Locate the cell with the specified text and output its [X, Y] center coordinate. 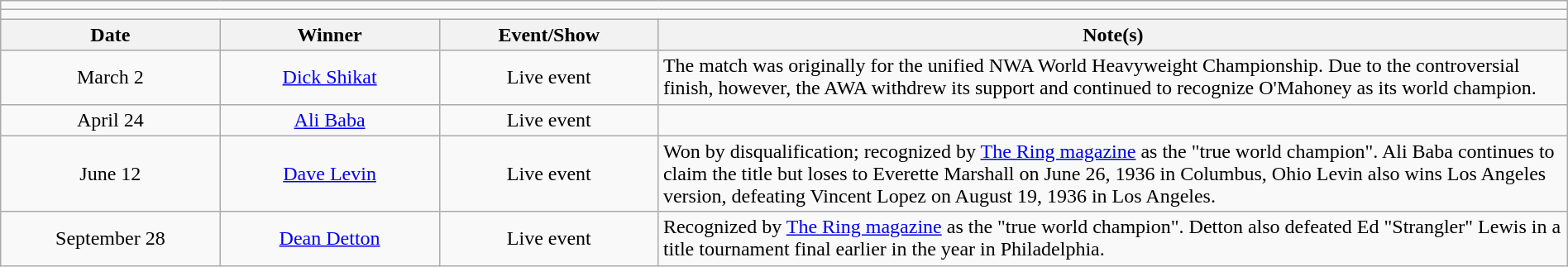
Note(s) [1113, 35]
Winner [329, 35]
Event/Show [549, 35]
Date [111, 35]
Ali Baba [329, 120]
September 28 [111, 238]
June 12 [111, 174]
April 24 [111, 120]
Dean Detton [329, 238]
Dave Levin [329, 174]
Dick Shikat [329, 78]
March 2 [111, 78]
